Find where the given text appears and provide that cell's center as [x, y] coordinate. 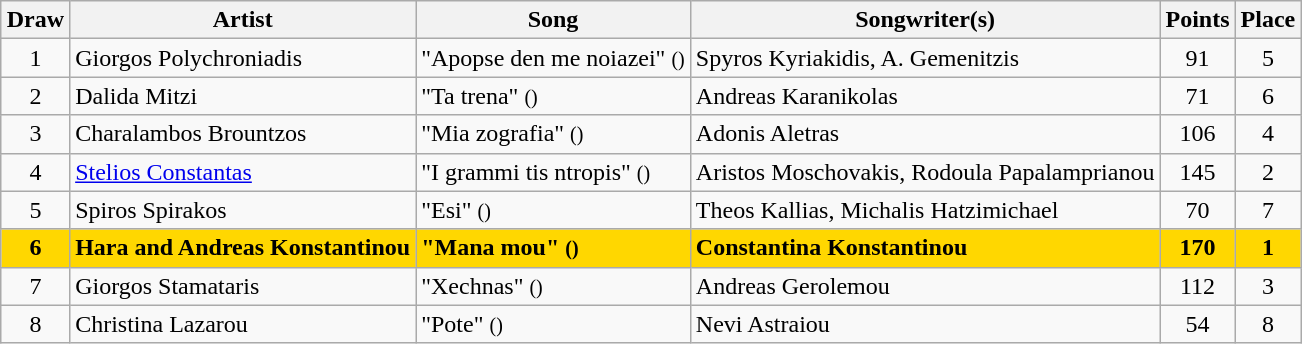
145 [1198, 172]
54 [1198, 324]
Giorgos Stamataris [243, 286]
Dalida Mitzi [243, 96]
"Mia zografia" () [554, 134]
Hara and Andreas Konstantinou [243, 248]
Giorgos Polychroniadis [243, 58]
70 [1198, 210]
Constantina Konstantinou [925, 248]
"Apopse den me noiazei" () [554, 58]
Adonis Aletras [925, 134]
Artist [243, 20]
"I grammi tis ntropis" () [554, 172]
Theos Kallias, Michalis Hatzimichael [925, 210]
"Esi" () [554, 210]
112 [1198, 286]
Stelios Constantas [243, 172]
Andreas Karanikolas [925, 96]
Andreas Gerolemou [925, 286]
"Ta trena" () [554, 96]
Songwriter(s) [925, 20]
Points [1198, 20]
Nevi Astraiou [925, 324]
"Mana mou" () [554, 248]
"Xechnas" () [554, 286]
Charalambos Brountzos [243, 134]
170 [1198, 248]
Spiros Spirakos [243, 210]
Aristos Moschovakis, Rodoula Papalamprianou [925, 172]
91 [1198, 58]
Draw [35, 20]
71 [1198, 96]
"Pote" () [554, 324]
Song [554, 20]
Place [1268, 20]
Spyros Kyriakidis, A. Gemenitzis [925, 58]
Christina Lazarou [243, 324]
106 [1198, 134]
